Return [x, y] of the center of cell containing provided text 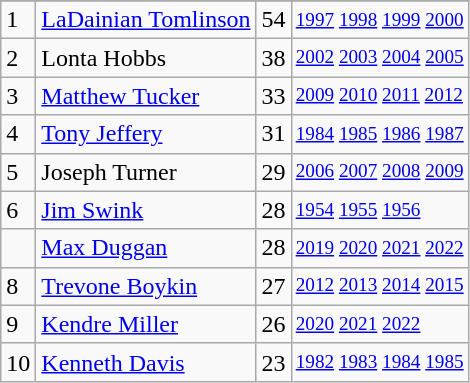
Tony Jeffery [146, 134]
2009 2010 2011 2012 [380, 96]
Joseph Turner [146, 172]
10 [18, 362]
Lonta Hobbs [146, 58]
Max Duggan [146, 248]
1997 1998 1999 2000 [380, 20]
29 [274, 172]
4 [18, 134]
33 [274, 96]
3 [18, 96]
2020 2021 2022 [380, 324]
LaDainian Tomlinson [146, 20]
Kenneth Davis [146, 362]
26 [274, 324]
2002 2003 2004 2005 [380, 58]
1982 1983 1984 1985 [380, 362]
2006 2007 2008 2009 [380, 172]
23 [274, 362]
2012 2013 2014 2015 [380, 286]
1954 1955 1956 [380, 210]
1984 1985 1986 1987 [380, 134]
8 [18, 286]
9 [18, 324]
54 [274, 20]
38 [274, 58]
31 [274, 134]
1 [18, 20]
Kendre Miller [146, 324]
6 [18, 210]
5 [18, 172]
27 [274, 286]
Jim Swink [146, 210]
2 [18, 58]
Trevone Boykin [146, 286]
2019 2020 2021 2022 [380, 248]
Matthew Tucker [146, 96]
